For the text-containing cell, return its midpoint in (X, Y) coordinate format. 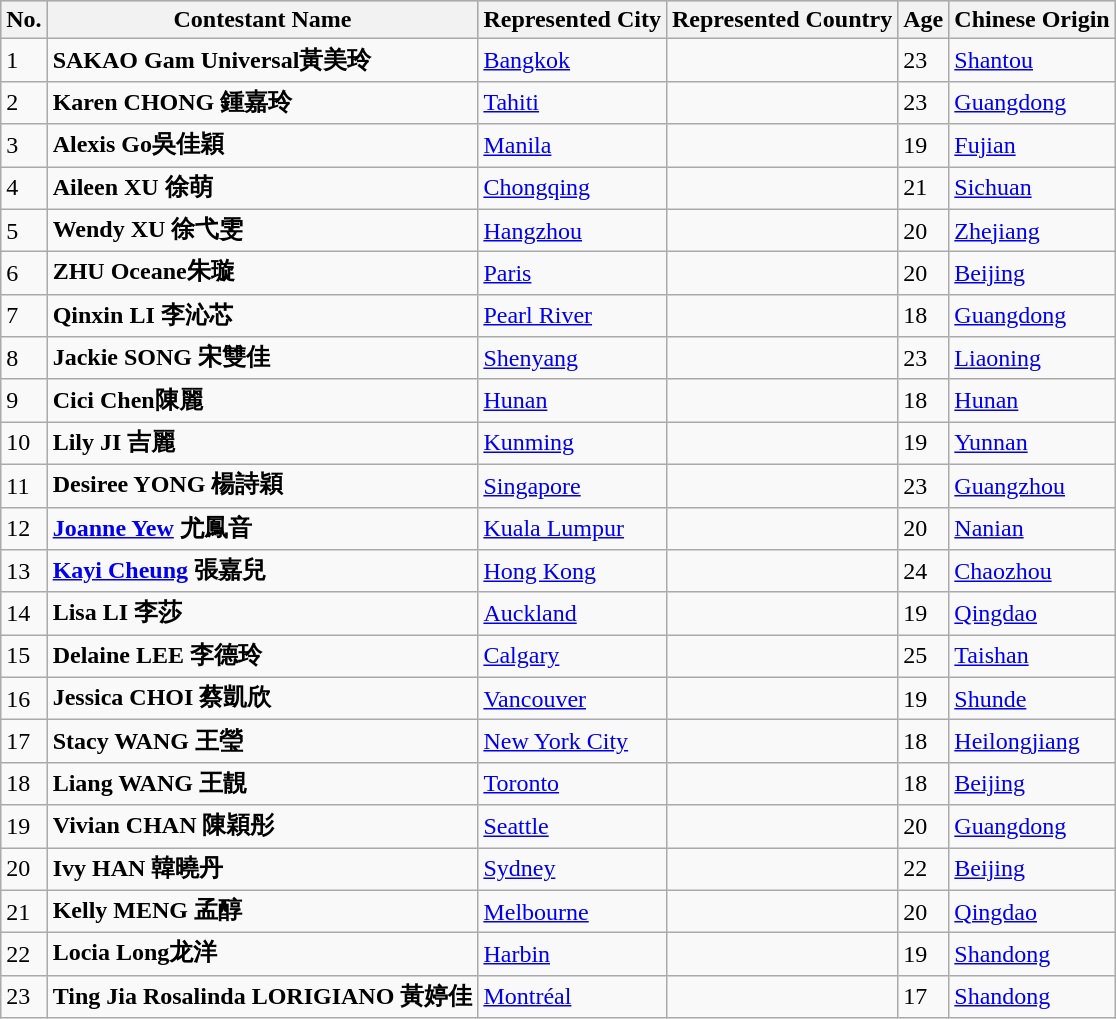
Toronto (572, 784)
Sichuan (1032, 188)
Lily JI 吉麗 (262, 444)
Montréal (572, 996)
Harbin (572, 954)
Chinese Origin (1032, 20)
Fujian (1032, 146)
11 (24, 486)
Seattle (572, 826)
Hong Kong (572, 572)
Tahiti (572, 102)
Singapore (572, 486)
Represented City (572, 20)
Represented Country (782, 20)
Age (924, 20)
Liaoning (1032, 358)
Kuala Lumpur (572, 528)
Kayi Cheung 張嘉兒 (262, 572)
Stacy WANG 王瑩 (262, 742)
Vivian CHAN 陳穎彤 (262, 826)
6 (24, 274)
Liang WANG 王靚 (262, 784)
Jessica CHOI 蔡凱欣 (262, 698)
Joanne Yew 尤鳳音 (262, 528)
Cici Chen陳麗 (262, 400)
4 (24, 188)
25 (924, 656)
Pearl River (572, 316)
Ting Jia Rosalinda LORIGIANO 黃婷佳 (262, 996)
Chongqing (572, 188)
Kunming (572, 444)
SAKAO Gam Universal黃美玲 (262, 60)
Zhejiang (1032, 230)
5 (24, 230)
ZHU Oceane朱璇 (262, 274)
7 (24, 316)
Delaine LEE 李德玲 (262, 656)
Heilongjiang (1032, 742)
Shenyang (572, 358)
Lisa LI 李莎 (262, 614)
Wendy XU 徐弋雯 (262, 230)
Vancouver (572, 698)
1 (24, 60)
Taishan (1032, 656)
No. (24, 20)
Manila (572, 146)
Kelly MENG 孟醇 (262, 912)
10 (24, 444)
Calgary (572, 656)
15 (24, 656)
12 (24, 528)
14 (24, 614)
2 (24, 102)
16 (24, 698)
Nanian (1032, 528)
8 (24, 358)
Alexis Go吳佳穎 (262, 146)
Ivy HAN 韓曉丹 (262, 870)
Yunnan (1032, 444)
Qinxin LI 李沁芯 (262, 316)
Melbourne (572, 912)
Guangzhou (1032, 486)
Sydney (572, 870)
Shantou (1032, 60)
Shunde (1032, 698)
Auckland (572, 614)
Locia Long龙洋 (262, 954)
New York City (572, 742)
3 (24, 146)
Jackie SONG 宋雙佳 (262, 358)
Contestant Name (262, 20)
Chaozhou (1032, 572)
Desiree YONG 楊詩穎 (262, 486)
Aileen XU 徐萌 (262, 188)
9 (24, 400)
Karen CHONG 鍾嘉玲 (262, 102)
Bangkok (572, 60)
Hangzhou (572, 230)
13 (24, 572)
24 (924, 572)
Paris (572, 274)
